Identify which cell holds the provided text, then report its (x, y) central coordinate. 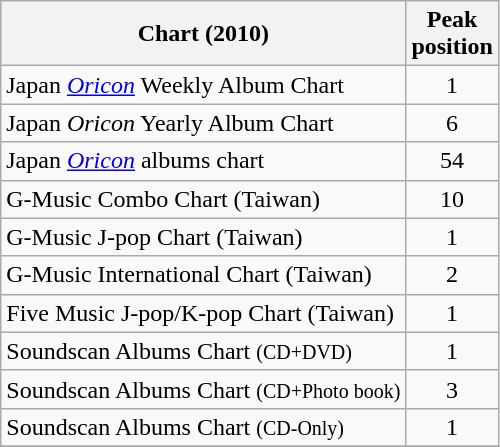
3 (452, 389)
Chart (2010) (204, 34)
Soundscan Albums Chart (CD+DVD) (204, 351)
2 (452, 275)
Peakposition (452, 34)
6 (452, 123)
Soundscan Albums Chart (CD-Only) (204, 427)
Japan Oricon Yearly Album Chart (204, 123)
Five Music J-pop/K-pop Chart (Taiwan) (204, 313)
10 (452, 199)
Japan Oricon albums chart (204, 161)
Japan Oricon Weekly Album Chart (204, 85)
G-Music Combo Chart (Taiwan) (204, 199)
G-Music International Chart (Taiwan) (204, 275)
Soundscan Albums Chart (CD+Photo book) (204, 389)
54 (452, 161)
G-Music J-pop Chart (Taiwan) (204, 237)
